Pinpoint the cell where the given text exists, returning its [X, Y] midpoint coordinate. 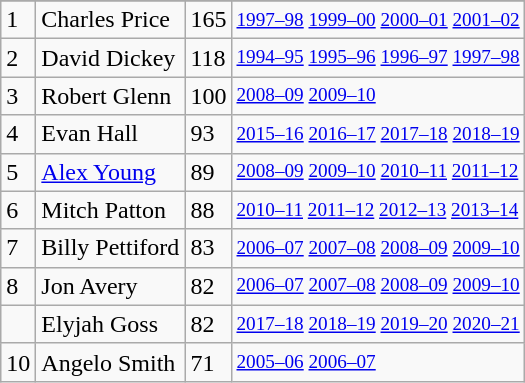
Elyjah Goss [110, 324]
2015–16 2016–17 2017–18 2018–19 [378, 134]
Evan Hall [110, 134]
2008–09 2009–10 [378, 96]
Jon Avery [110, 286]
93 [208, 134]
Charles Price [110, 20]
2 [18, 58]
Billy Pettiford [110, 248]
David Dickey [110, 58]
5 [18, 172]
118 [208, 58]
2005–06 2006–07 [378, 362]
83 [208, 248]
1 [18, 20]
89 [208, 172]
71 [208, 362]
2010–11 2011–12 2012–13 2013–14 [378, 210]
8 [18, 286]
100 [208, 96]
88 [208, 210]
3 [18, 96]
2017–18 2018–19 2019–20 2020–21 [378, 324]
Robert Glenn [110, 96]
2008–09 2009–10 2010–11 2011–12 [378, 172]
Alex Young [110, 172]
6 [18, 210]
165 [208, 20]
7 [18, 248]
1997–98 1999–00 2000–01 2001–02 [378, 20]
Angelo Smith [110, 362]
1994–95 1995–96 1996–97 1997–98 [378, 58]
4 [18, 134]
Mitch Patton [110, 210]
10 [18, 362]
